Scan for the cell matching the given text and deliver its (x, y) coordinate at center. 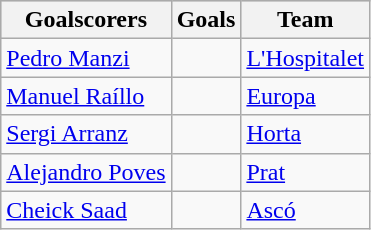
Prat (306, 172)
Pedro Manzi (86, 58)
Team (306, 20)
L'Hospitalet (306, 58)
Ascó (306, 210)
Goalscorers (86, 20)
Manuel Raíllo (86, 96)
Alejandro Poves (86, 172)
Cheick Saad (86, 210)
Sergi Arranz (86, 134)
Goals (206, 20)
Europa (306, 96)
Horta (306, 134)
